Detect which cell encompasses the target text, then output its (X, Y) center coordinate. 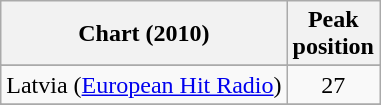
27 (333, 85)
Latvia (European Hit Radio) (144, 85)
Chart (2010) (144, 34)
Peakposition (333, 34)
